From the cell containing the given text, extract its center point as [X, Y] coordinate. 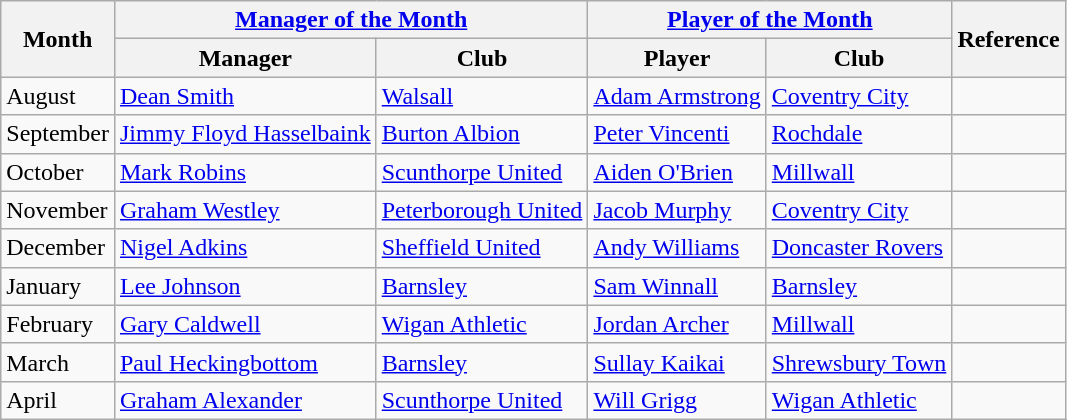
September [58, 134]
January [58, 286]
April [58, 400]
February [58, 324]
Reference [1008, 39]
March [58, 362]
Paul Heckingbottom [245, 362]
Doncaster Rovers [859, 248]
Graham Westley [245, 210]
Nigel Adkins [245, 248]
Peter Vincenti [677, 134]
Player [677, 58]
Jacob Murphy [677, 210]
Aiden O'Brien [677, 172]
Month [58, 39]
Lee Johnson [245, 286]
Jimmy Floyd Hasselbaink [245, 134]
December [58, 248]
Andy Williams [677, 248]
Manager [245, 58]
Will Grigg [677, 400]
August [58, 96]
November [58, 210]
Player of the Month [770, 20]
Rochdale [859, 134]
October [58, 172]
Gary Caldwell [245, 324]
Walsall [482, 96]
Adam Armstrong [677, 96]
Sam Winnall [677, 286]
Peterborough United [482, 210]
Mark Robins [245, 172]
Shrewsbury Town [859, 362]
Graham Alexander [245, 400]
Jordan Archer [677, 324]
Dean Smith [245, 96]
Burton Albion [482, 134]
Sheffield United [482, 248]
Manager of the Month [350, 20]
Sullay Kaikai [677, 362]
